Search for the cell housing the specified text and yield its (x, y) center coordinate. 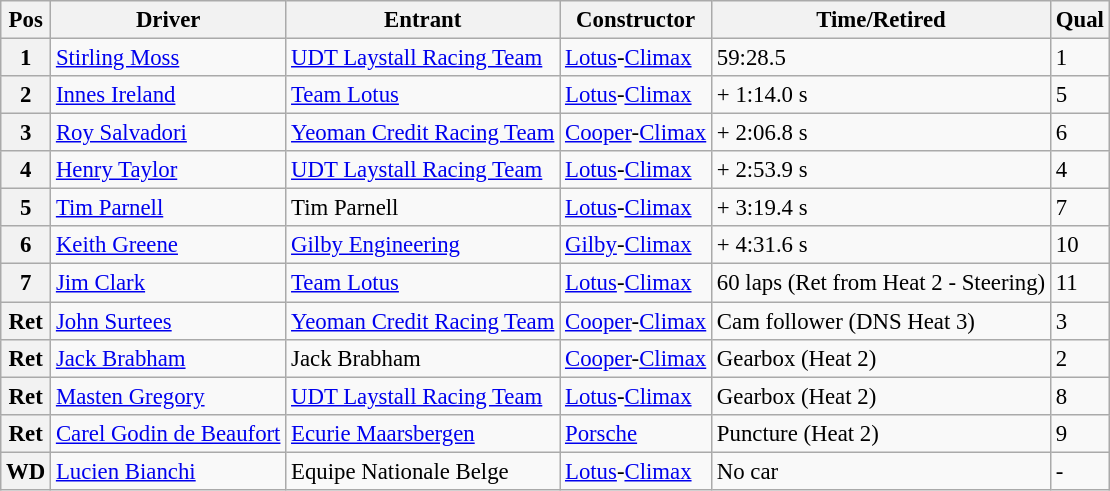
Ecurie Maarsbergen (423, 433)
Constructor (636, 20)
+ 4:31.6 s (882, 245)
Time/Retired (882, 20)
WD (26, 471)
Roy Salvadori (168, 133)
Innes Ireland (168, 95)
60 laps (Ret from Heat 2 - Steering) (882, 283)
Equipe Nationale Belge (423, 471)
John Surtees (168, 321)
Keith Greene (168, 245)
9 (1080, 433)
Puncture (Heat 2) (882, 433)
Stirling Moss (168, 58)
11 (1080, 283)
59:28.5 (882, 58)
Porsche (636, 433)
- (1080, 471)
Jim Clark (168, 283)
Masten Gregory (168, 396)
10 (1080, 245)
Gilby Engineering (423, 245)
Driver (168, 20)
Entrant (423, 20)
+ 2:53.9 s (882, 170)
Cam follower (DNS Heat 3) (882, 321)
+ 1:14.0 s (882, 95)
Gilby-Climax (636, 245)
+ 3:19.4 s (882, 208)
Carel Godin de Beaufort (168, 433)
Henry Taylor (168, 170)
Qual (1080, 20)
Lucien Bianchi (168, 471)
No car (882, 471)
8 (1080, 396)
Pos (26, 20)
+ 2:06.8 s (882, 133)
